For the text-containing cell, return its midpoint in (X, Y) coordinate format. 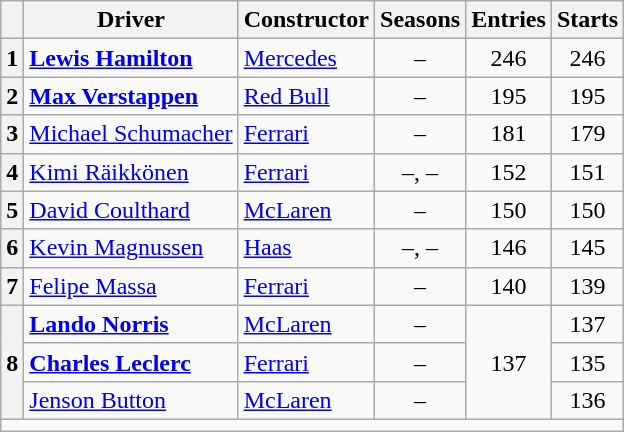
139 (587, 286)
179 (587, 134)
140 (509, 286)
136 (587, 400)
Kimi Räikkönen (131, 172)
151 (587, 172)
3 (12, 134)
Haas (306, 248)
Entries (509, 20)
135 (587, 362)
146 (509, 248)
181 (509, 134)
Mercedes (306, 58)
Driver (131, 20)
8 (12, 362)
Constructor (306, 20)
Starts (587, 20)
Michael Schumacher (131, 134)
2 (12, 96)
152 (509, 172)
5 (12, 210)
6 (12, 248)
Max Verstappen (131, 96)
David Coulthard (131, 210)
4 (12, 172)
Jenson Button (131, 400)
Lewis Hamilton (131, 58)
Lando Norris (131, 324)
Felipe Massa (131, 286)
Kevin Magnussen (131, 248)
Red Bull (306, 96)
Seasons (420, 20)
1 (12, 58)
145 (587, 248)
Charles Leclerc (131, 362)
7 (12, 286)
